Provide the (X, Y) coordinate of the cell's center where the given text is located.  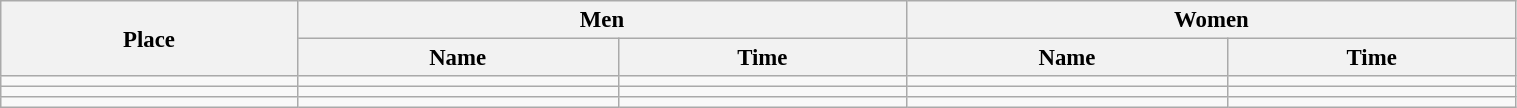
Women (1212, 20)
Place (150, 38)
Men (602, 20)
